Identify which cell holds the provided text, then report its (X, Y) central coordinate. 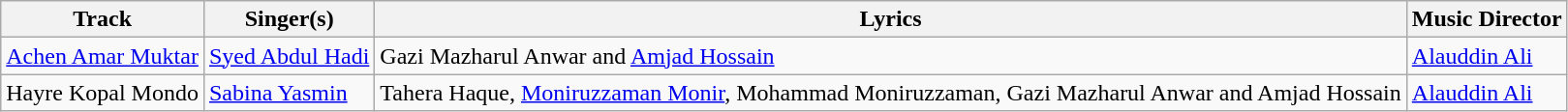
Sabina Yasmin (289, 93)
Lyrics (891, 19)
Syed Abdul Hadi (289, 56)
Achen Amar Muktar (103, 56)
Hayre Kopal Mondo (103, 93)
Tahera Haque, Moniruzzaman Monir, Mohammad Moniruzzaman, Gazi Mazharul Anwar and Amjad Hossain (891, 93)
Gazi Mazharul Anwar and Amjad Hossain (891, 56)
Music Director (1487, 19)
Singer(s) (289, 19)
Track (103, 19)
